Find where the given text appears and provide that cell's center as [X, Y] coordinate. 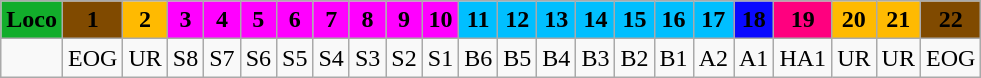
15 [634, 20]
B4 [556, 58]
4 [222, 20]
20 [854, 20]
8 [367, 20]
A1 [754, 58]
HA1 [803, 58]
S3 [367, 58]
19 [803, 20]
Loco [32, 20]
B5 [518, 58]
12 [518, 20]
22 [950, 20]
B1 [674, 58]
B3 [596, 58]
S5 [295, 58]
S8 [185, 58]
5 [258, 20]
14 [596, 20]
B2 [634, 58]
S4 [331, 58]
17 [713, 20]
6 [295, 20]
2 [145, 20]
S2 [404, 58]
10 [440, 20]
S7 [222, 58]
9 [404, 20]
18 [754, 20]
A2 [713, 58]
1 [92, 20]
7 [331, 20]
B6 [478, 58]
S6 [258, 58]
16 [674, 20]
3 [185, 20]
21 [898, 20]
11 [478, 20]
13 [556, 20]
S1 [440, 58]
